Detect which cell encompasses the target text, then output its [X, Y] center coordinate. 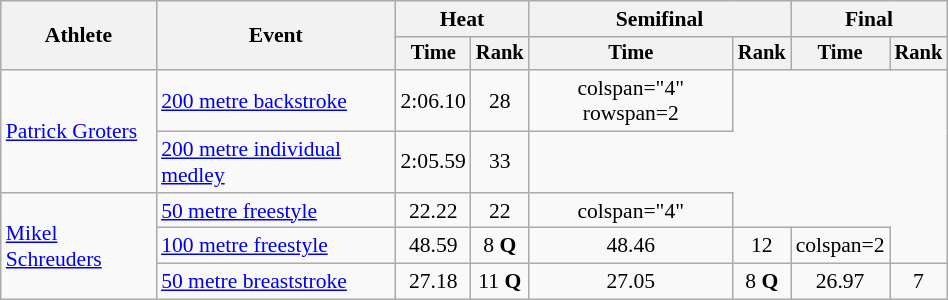
colspan=2 [840, 246]
11 Q [500, 282]
Athlete [78, 36]
Event [276, 36]
50 metre breaststroke [276, 282]
2:06.10 [432, 100]
12 [762, 246]
Heat [462, 19]
22 [500, 211]
2:05.59 [432, 162]
33 [500, 162]
100 metre freestyle [276, 246]
28 [500, 100]
27.05 [631, 282]
50 metre freestyle [276, 211]
22.22 [432, 211]
Mikel Schreuders [78, 246]
48.46 [631, 246]
colspan="4" rowspan=2 [631, 100]
200 metre backstroke [276, 100]
Patrick Groters [78, 131]
200 metre individual medley [276, 162]
Semifinal [660, 19]
colspan="4" [631, 211]
48.59 [432, 246]
7 [919, 282]
Final [870, 19]
26.97 [840, 282]
27.18 [432, 282]
